Return [x, y] of the center of cell containing provided text 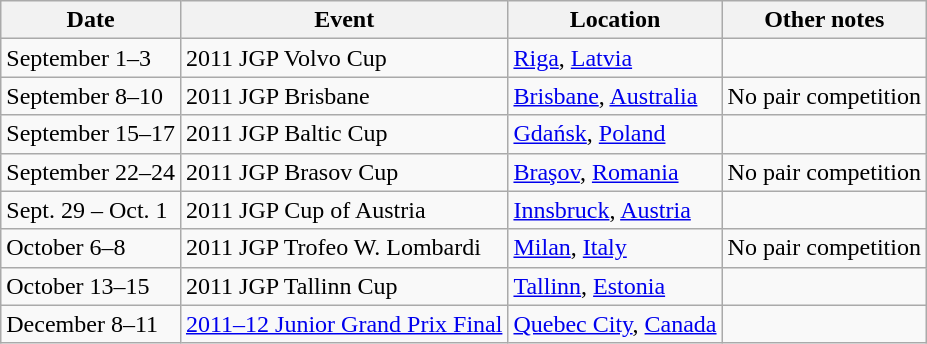
Date [91, 20]
Gdańsk, Poland [615, 134]
Tallinn, Estonia [615, 286]
Other notes [824, 20]
Innsbruck, Austria [615, 210]
2011 JGP Baltic Cup [344, 134]
Event [344, 20]
Brisbane, Australia [615, 96]
October 13–15 [91, 286]
Braşov, Romania [615, 172]
September 8–10 [91, 96]
2011 JGP Brisbane [344, 96]
2011–12 Junior Grand Prix Final [344, 324]
2011 JGP Cup of Austria [344, 210]
September 15–17 [91, 134]
Location [615, 20]
December 8–11 [91, 324]
October 6–8 [91, 248]
September 1–3 [91, 58]
2011 JGP Volvo Cup [344, 58]
Milan, Italy [615, 248]
2011 JGP Tallinn Cup [344, 286]
2011 JGP Trofeo W. Lombardi [344, 248]
2011 JGP Brasov Cup [344, 172]
Quebec City, Canada [615, 324]
September 22–24 [91, 172]
Riga, Latvia [615, 58]
Sept. 29 – Oct. 1 [91, 210]
